Pinpoint the cell where the given text exists, returning its [x, y] midpoint coordinate. 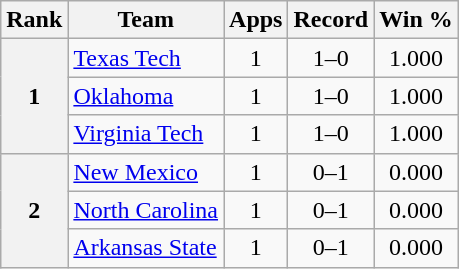
Win % [416, 20]
Texas Tech [146, 58]
North Carolina [146, 210]
Oklahoma [146, 96]
Rank [34, 20]
Record [331, 20]
Team [146, 20]
New Mexico [146, 172]
Apps [256, 20]
Arkansas State [146, 248]
Virginia Tech [146, 134]
2 [34, 210]
